Pinpoint the cell where the given text exists, returning its [X, Y] midpoint coordinate. 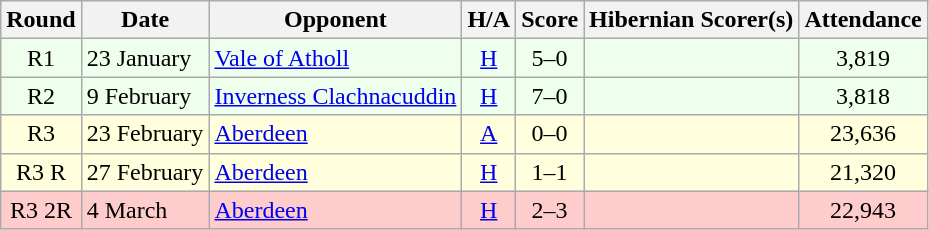
27 February [145, 172]
5–0 [550, 58]
2–3 [550, 210]
R2 [41, 96]
Opponent [336, 20]
3,818 [863, 96]
Round [41, 20]
H/A [489, 20]
R3 [41, 134]
4 March [145, 210]
R3 R [41, 172]
23 January [145, 58]
21,320 [863, 172]
23,636 [863, 134]
23 February [145, 134]
Score [550, 20]
7–0 [550, 96]
Inverness Clachnacuddin [336, 96]
Hibernian Scorer(s) [692, 20]
A [489, 134]
Date [145, 20]
R3 2R [41, 210]
3,819 [863, 58]
0–0 [550, 134]
Vale of Atholl [336, 58]
R1 [41, 58]
22,943 [863, 210]
Attendance [863, 20]
1–1 [550, 172]
9 February [145, 96]
